Output the [X, Y] coordinate of the center of the cell containing the given text.  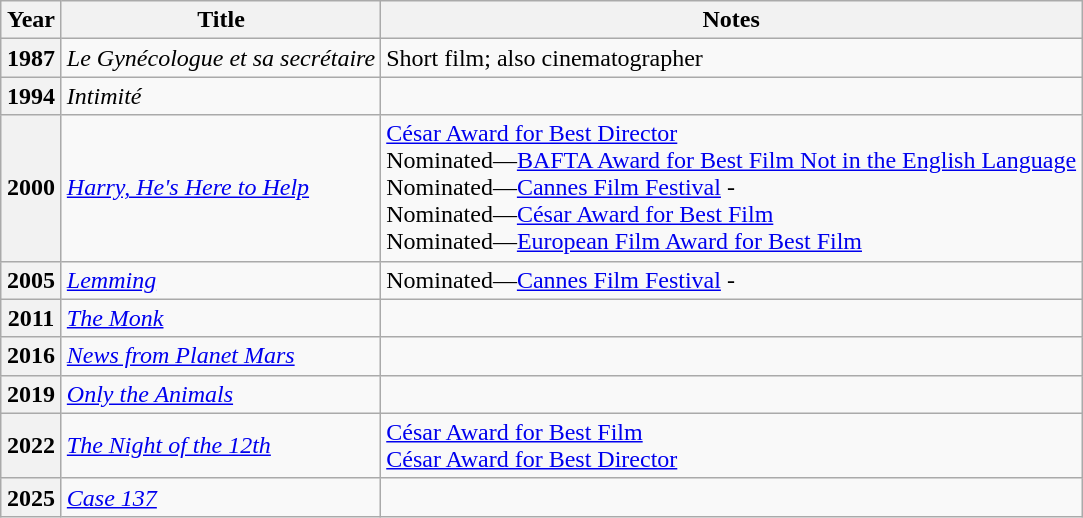
Title [220, 20]
2025 [32, 497]
Lemming [220, 280]
2000 [32, 188]
Case 137 [220, 497]
Intimité [220, 96]
2019 [32, 394]
Harry, He's Here to Help [220, 188]
Nominated—Cannes Film Festival - [732, 280]
Le Gynécologue et sa secrétaire [220, 58]
César Award for Best FilmCésar Award for Best Director [732, 446]
The Night of the 12th [220, 446]
The Monk [220, 318]
Only the Animals [220, 394]
Notes [732, 20]
Short film; also cinematographer [732, 58]
2022 [32, 446]
2011 [32, 318]
1994 [32, 96]
2005 [32, 280]
1987 [32, 58]
Year [32, 20]
2016 [32, 356]
News from Planet Mars [220, 356]
